Pinpoint the cell where the given text exists, returning its (x, y) midpoint coordinate. 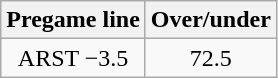
Pregame line (74, 20)
Over/under (210, 20)
72.5 (210, 58)
ARST −3.5 (74, 58)
